Return [x, y] of the center of cell containing provided text 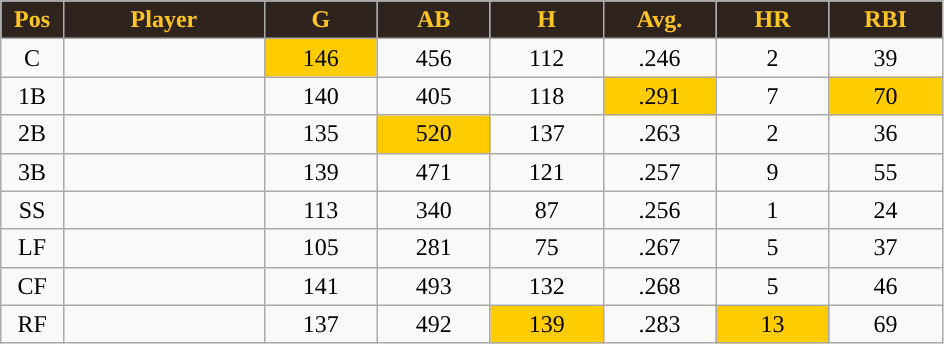
3B [32, 172]
9 [772, 172]
HR [772, 20]
SS [32, 210]
340 [434, 210]
121 [546, 172]
C [32, 58]
AB [434, 20]
281 [434, 248]
132 [546, 286]
46 [886, 286]
70 [886, 96]
CF [32, 286]
118 [546, 96]
RBI [886, 20]
36 [886, 134]
Avg. [660, 20]
2B [32, 134]
140 [320, 96]
.256 [660, 210]
39 [886, 58]
.257 [660, 172]
87 [546, 210]
493 [434, 286]
7 [772, 96]
.291 [660, 96]
492 [434, 324]
G [320, 20]
141 [320, 286]
135 [320, 134]
69 [886, 324]
13 [772, 324]
H [546, 20]
405 [434, 96]
RF [32, 324]
1B [32, 96]
471 [434, 172]
456 [434, 58]
105 [320, 248]
520 [434, 134]
1 [772, 210]
.263 [660, 134]
75 [546, 248]
.283 [660, 324]
146 [320, 58]
Player [164, 20]
.268 [660, 286]
37 [886, 248]
113 [320, 210]
24 [886, 210]
LF [32, 248]
.246 [660, 58]
.267 [660, 248]
Pos [32, 20]
112 [546, 58]
55 [886, 172]
